Search for the cell housing the specified text and yield its (x, y) center coordinate. 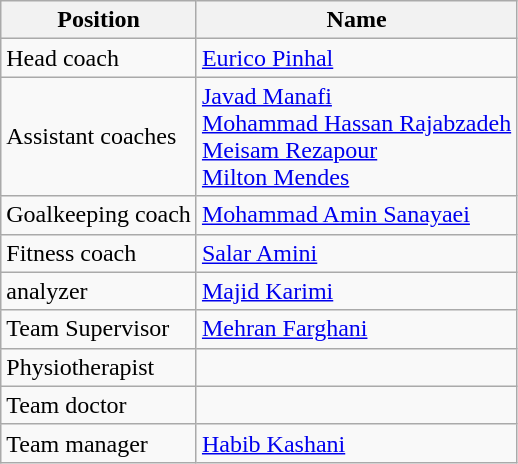
Eurico Pinhal (356, 58)
Position (99, 20)
analyzer (99, 291)
Salar Amini (356, 253)
Fitness coach (99, 253)
Team manager (99, 443)
Mehran Farghani (356, 329)
Head coach (99, 58)
Name (356, 20)
Team doctor (99, 405)
Assistant coaches (99, 136)
Habib Kashani (356, 443)
Goalkeeping coach (99, 215)
Javad Manafi Mohammad Hassan Rajabzadeh Meisam Rezapour Milton Mendes (356, 136)
Team Supervisor (99, 329)
Majid Karimi (356, 291)
Physiotherapist (99, 367)
Mohammad Amin Sanayaei (356, 215)
